Return (X, Y) of the center of cell containing provided text 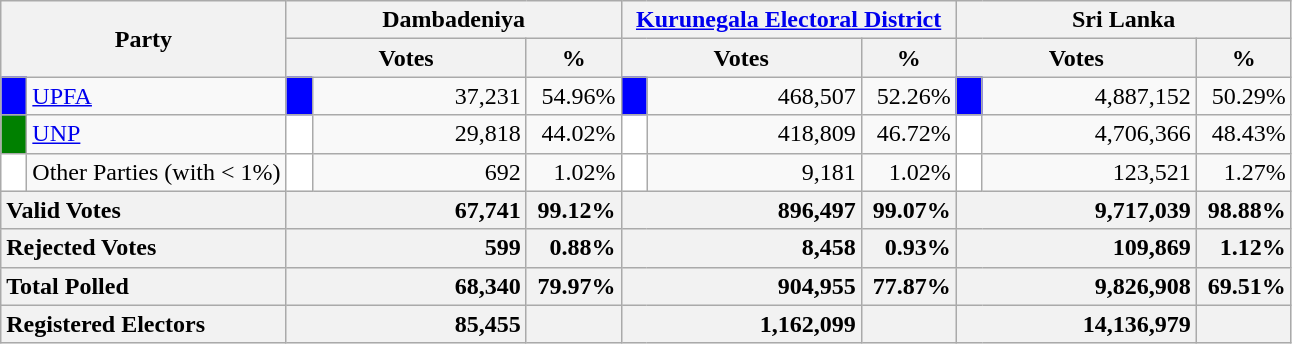
46.72% (908, 134)
599 (406, 248)
67,741 (406, 210)
Rejected Votes (144, 248)
Valid Votes (144, 210)
Sri Lanka (1124, 20)
52.26% (908, 96)
418,809 (754, 134)
Party (144, 39)
1,162,099 (741, 324)
99.12% (574, 210)
14,136,979 (1076, 324)
Kurunegala Electoral District (788, 20)
8,458 (741, 248)
48.43% (1244, 134)
109,869 (1076, 248)
692 (419, 172)
896,497 (741, 210)
9,717,039 (1076, 210)
0.93% (908, 248)
4,706,366 (1089, 134)
Dambadeniya (454, 20)
50.29% (1244, 96)
0.88% (574, 248)
Registered Electors (144, 324)
69.51% (1244, 286)
37,231 (419, 96)
UPFA (156, 96)
468,507 (754, 96)
9,826,908 (1076, 286)
79.97% (574, 286)
85,455 (406, 324)
29,818 (419, 134)
904,955 (741, 286)
123,521 (1089, 172)
99.07% (908, 210)
Total Polled (144, 286)
1.12% (1244, 248)
44.02% (574, 134)
68,340 (406, 286)
9,181 (754, 172)
77.87% (908, 286)
UNP (156, 134)
54.96% (574, 96)
4,887,152 (1089, 96)
98.88% (1244, 210)
1.27% (1244, 172)
Other Parties (with < 1%) (156, 172)
